Search for the cell housing the specified text and yield its (X, Y) center coordinate. 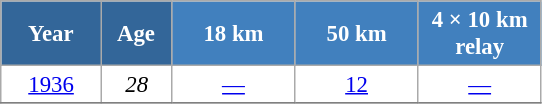
Year (52, 34)
50 km (356, 34)
28 (136, 85)
Age (136, 34)
18 km (234, 34)
4 × 10 km relay (480, 34)
1936 (52, 85)
12 (356, 85)
